For the text-containing cell, return its midpoint in (X, Y) coordinate format. 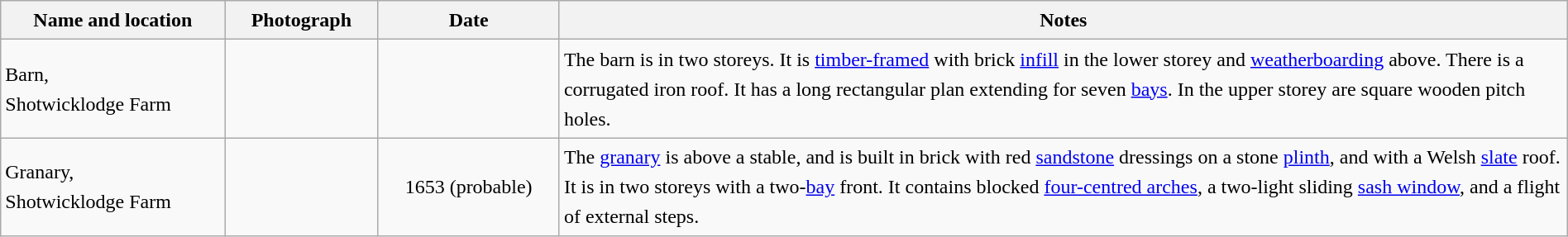
Granary,Shotwicklodge Farm (112, 187)
Name and location (112, 20)
Photograph (301, 20)
Barn,Shotwicklodge Farm (112, 89)
1653 (probable) (468, 187)
Notes (1064, 20)
Date (468, 20)
